From the cell containing the given text, extract its center point as (x, y) coordinate. 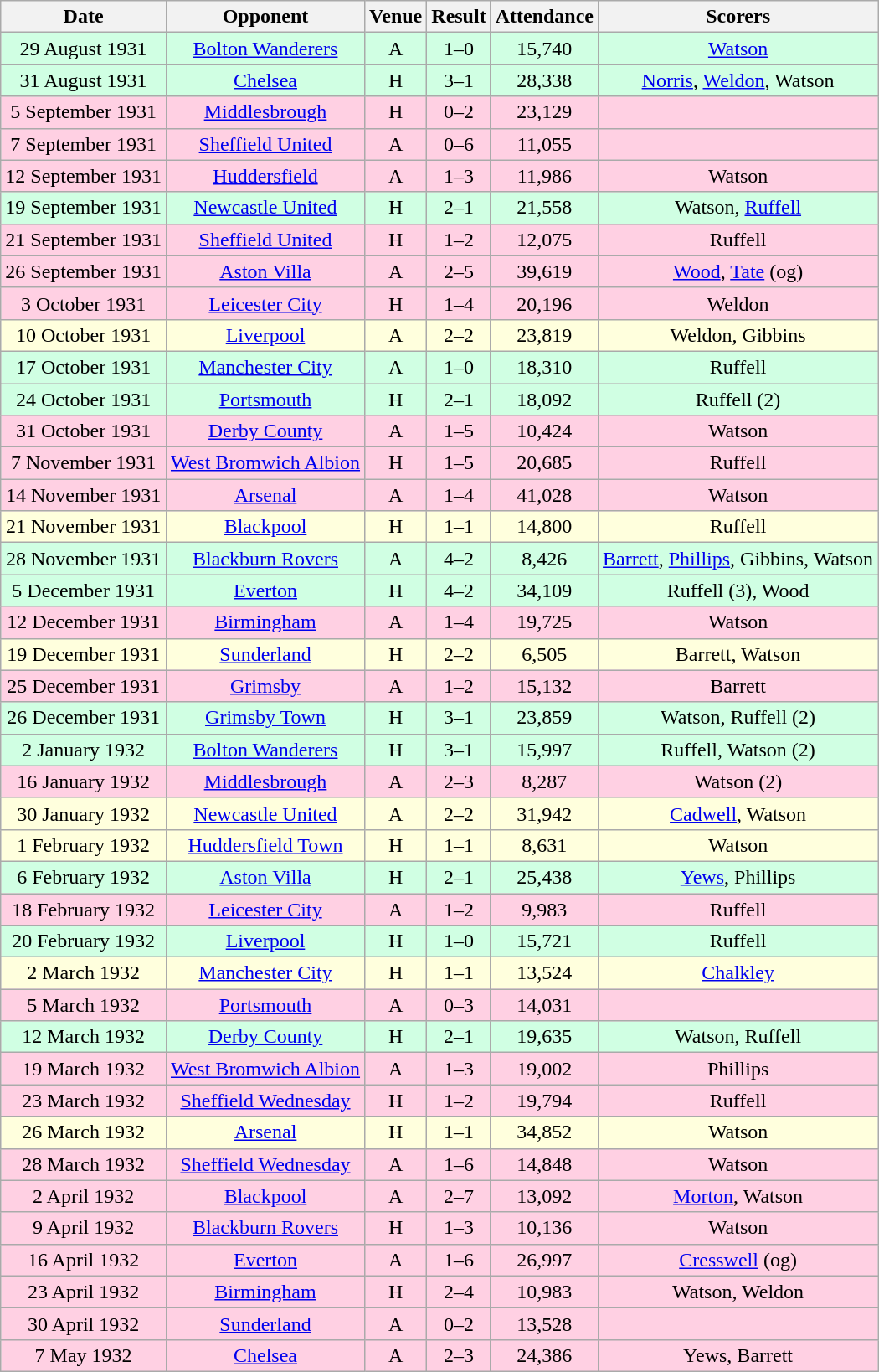
31,942 (544, 813)
23,129 (544, 112)
19,635 (544, 1037)
18 February 1932 (84, 909)
7 September 1931 (84, 144)
16 January 1932 (84, 781)
19,002 (544, 1069)
28 November 1931 (84, 559)
26 December 1931 (84, 718)
Huddersfield Town (265, 845)
Wood, Tate (og) (738, 271)
10 October 1931 (84, 335)
Cadwell, Watson (738, 813)
12 December 1931 (84, 622)
21,558 (544, 208)
0–3 (459, 1005)
5 December 1931 (84, 591)
24,386 (544, 1355)
12 March 1932 (84, 1037)
31 October 1931 (84, 431)
21 November 1931 (84, 527)
9,983 (544, 909)
Date (84, 17)
Phillips (738, 1069)
20 February 1932 (84, 941)
13,528 (544, 1323)
34,109 (544, 591)
19 September 1931 (84, 208)
Watson, Ruffell (2) (738, 718)
41,028 (544, 495)
15,740 (544, 49)
Weldon (738, 303)
26 September 1931 (84, 271)
25 December 1931 (84, 686)
6,505 (544, 654)
Watson, Weldon (738, 1292)
8,287 (544, 781)
14,848 (544, 1164)
Cresswell (og) (738, 1260)
Weldon, Gibbins (738, 335)
15,721 (544, 941)
26,997 (544, 1260)
Venue (396, 17)
19 March 1932 (84, 1069)
39,619 (544, 271)
Result (459, 17)
Ruffell (3), Wood (738, 591)
16 April 1932 (84, 1260)
11,055 (544, 144)
Grimsby (265, 686)
26 March 1932 (84, 1132)
2–5 (459, 271)
13,524 (544, 973)
12 September 1931 (84, 176)
8,426 (544, 559)
20,196 (544, 303)
2–4 (459, 1292)
24 October 1931 (84, 400)
2 March 1932 (84, 973)
19,794 (544, 1101)
15,132 (544, 686)
20,685 (544, 463)
Opponent (265, 17)
19 December 1931 (84, 654)
21 September 1931 (84, 240)
Watson (2) (738, 781)
23,859 (544, 718)
23 March 1932 (84, 1101)
Morton, Watson (738, 1196)
14 November 1931 (84, 495)
28,338 (544, 80)
0–6 (459, 144)
17 October 1931 (84, 367)
30 April 1932 (84, 1323)
6 February 1932 (84, 877)
5 March 1932 (84, 1005)
Huddersfield (265, 176)
19,725 (544, 622)
10,424 (544, 431)
Ruffell (2) (738, 400)
Ruffell, Watson (2) (738, 750)
Chalkley (738, 973)
2 January 1932 (84, 750)
31 August 1931 (84, 80)
1 February 1932 (84, 845)
Barrett, Phillips, Gibbins, Watson (738, 559)
Norris, Weldon, Watson (738, 80)
12,075 (544, 240)
Grimsby Town (265, 718)
7 November 1931 (84, 463)
10,983 (544, 1292)
30 January 1932 (84, 813)
Attendance (544, 17)
Scorers (738, 17)
Yews, Phillips (738, 877)
9 April 1932 (84, 1228)
3 October 1931 (84, 303)
2–7 (459, 1196)
18,310 (544, 367)
14,031 (544, 1005)
Yews, Barrett (738, 1355)
8,631 (544, 845)
7 May 1932 (84, 1355)
11,986 (544, 176)
Barrett, Watson (738, 654)
23 April 1932 (84, 1292)
25,438 (544, 877)
10,136 (544, 1228)
5 September 1931 (84, 112)
23,819 (544, 335)
34,852 (544, 1132)
Barrett (738, 686)
2 April 1932 (84, 1196)
13,092 (544, 1196)
14,800 (544, 527)
15,997 (544, 750)
18,092 (544, 400)
28 March 1932 (84, 1164)
29 August 1931 (84, 49)
